From the cell containing the given text, extract its center point as (x, y) coordinate. 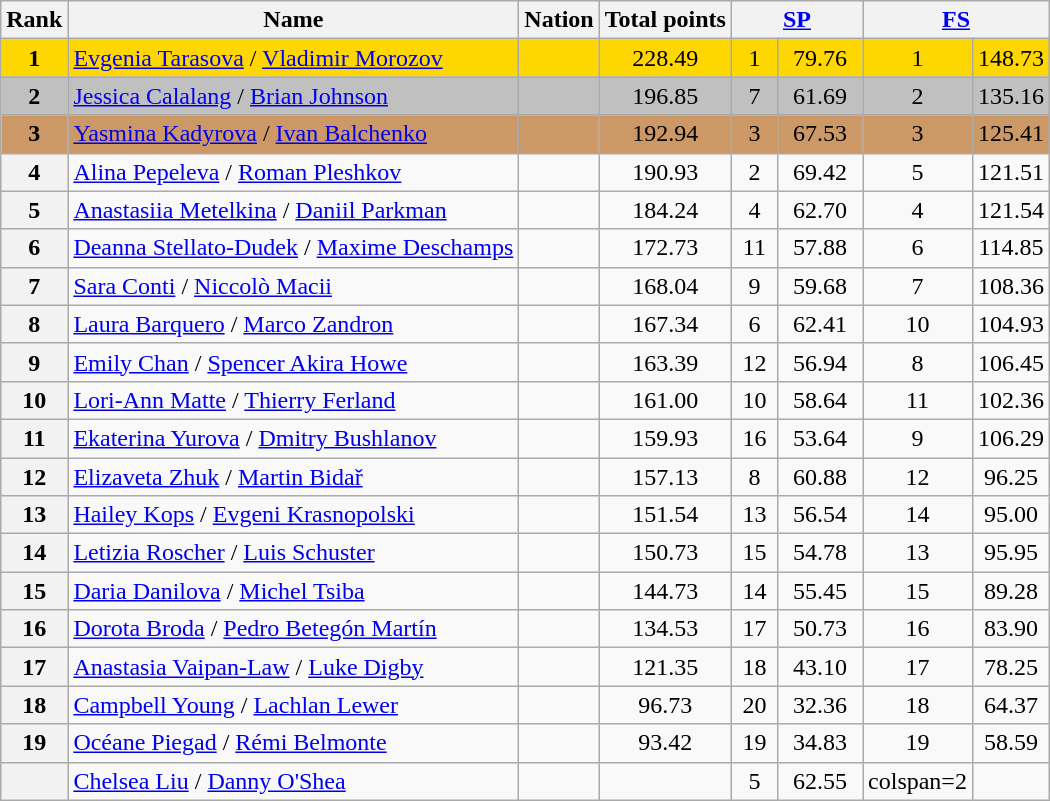
159.93 (665, 438)
104.93 (1010, 324)
60.88 (820, 477)
161.00 (665, 400)
79.76 (820, 58)
34.83 (820, 743)
50.73 (820, 629)
57.88 (820, 248)
62.70 (820, 210)
Sara Conti / Niccolò Macii (294, 286)
Elizaveta Zhuk / Martin Bidař (294, 477)
FS (956, 20)
Daria Danilova / Michel Tsiba (294, 591)
95.95 (1010, 553)
62.41 (820, 324)
83.90 (1010, 629)
58.59 (1010, 743)
192.94 (665, 134)
78.25 (1010, 667)
121.54 (1010, 210)
Nation (559, 20)
106.29 (1010, 438)
Yasmina Kadyrova / Ivan Balchenko (294, 134)
Name (294, 20)
Deanna Stellato-Dudek / Maxime Deschamps (294, 248)
55.45 (820, 591)
114.85 (1010, 248)
167.34 (665, 324)
56.54 (820, 515)
93.42 (665, 743)
157.13 (665, 477)
96.25 (1010, 477)
Lori-Ann Matte / Thierry Ferland (294, 400)
184.24 (665, 210)
121.51 (1010, 172)
106.45 (1010, 362)
67.53 (820, 134)
Chelsea Liu / Danny O'Shea (294, 781)
168.04 (665, 286)
Dorota Broda / Pedro Betegón Martín (294, 629)
108.36 (1010, 286)
96.73 (665, 705)
144.73 (665, 591)
Evgenia Tarasova / Vladimir Morozov (294, 58)
Alina Pepeleva / Roman Pleshkov (294, 172)
163.39 (665, 362)
53.64 (820, 438)
Letizia Roscher / Luis Schuster (294, 553)
61.69 (820, 96)
58.64 (820, 400)
121.35 (665, 667)
150.73 (665, 553)
148.73 (1010, 58)
Campbell Young / Lachlan Lewer (294, 705)
196.85 (665, 96)
56.94 (820, 362)
190.93 (665, 172)
102.36 (1010, 400)
32.36 (820, 705)
colspan=2 (918, 781)
Anastasia Vaipan-Law / Luke Digby (294, 667)
125.41 (1010, 134)
89.28 (1010, 591)
Jessica Calalang / Brian Johnson (294, 96)
64.37 (1010, 705)
54.78 (820, 553)
228.49 (665, 58)
135.16 (1010, 96)
172.73 (665, 248)
69.42 (820, 172)
Emily Chan / Spencer Akira Howe (294, 362)
151.54 (665, 515)
Hailey Kops / Evgeni Krasnopolski (294, 515)
20 (754, 705)
Ekaterina Yurova / Dmitry Bushlanov (294, 438)
SP (796, 20)
Total points (665, 20)
134.53 (665, 629)
Rank (34, 20)
Laura Barquero / Marco Zandron (294, 324)
Anastasiia Metelkina / Daniil Parkman (294, 210)
43.10 (820, 667)
62.55 (820, 781)
Océane Piegad / Rémi Belmonte (294, 743)
59.68 (820, 286)
95.00 (1010, 515)
